Capture the cell that displays the provided text and extract its [X, Y] central coordinate. 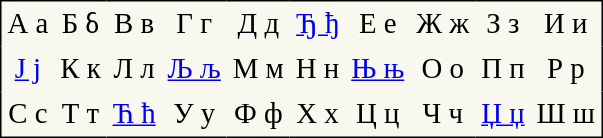
Ц ц [378, 115]
Ђ ђ [318, 24]
К к [80, 68]
Л л [134, 68]
Ч ч [442, 115]
Ф ф [258, 115]
Љ љ [194, 68]
Ж ж [442, 24]
Т т [80, 115]
Ћ ћ [134, 115]
Г г [194, 24]
Ј ј [28, 68]
О о [442, 68]
С с [28, 115]
Н н [318, 68]
Ш ш [566, 115]
Р р [566, 68]
В в [134, 24]
И и [566, 24]
П п [502, 68]
Е е [378, 24]
А а [28, 24]
У у [194, 115]
Х х [318, 115]
Д д [258, 24]
Џ џ [502, 115]
Б б [80, 24]
М м [258, 68]
Њ њ [378, 68]
З з [502, 24]
